Search for the cell housing the specified text and yield its (X, Y) center coordinate. 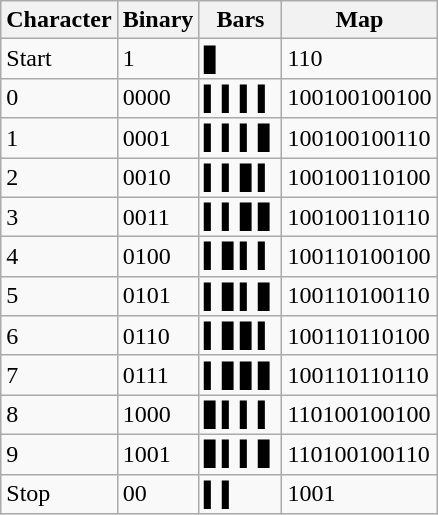
7 (59, 375)
100100100100 (360, 98)
8 (59, 415)
5 (59, 296)
0101 (158, 296)
3 (59, 217)
▍▍▍▍ (240, 98)
4 (59, 257)
110100100110 (360, 454)
Stop (59, 494)
▍▋▋▍ (240, 336)
0011 (158, 217)
Binary (158, 20)
100110110100 (360, 336)
100100100110 (360, 138)
2 (59, 178)
▍▍▍▋ (240, 138)
▍▍▋▍ (240, 178)
▍▍▋▋ (240, 217)
100100110100 (360, 178)
▍▋▋▋ (240, 375)
110100100100 (360, 415)
0110 (158, 336)
▍▍ (240, 494)
0111 (158, 375)
100110100100 (360, 257)
▋▍▍▍ (240, 415)
▍▋▍▍ (240, 257)
▍▋▍▋ (240, 296)
100100110110 (360, 217)
100110110110 (360, 375)
6 (59, 336)
0010 (158, 178)
00 (158, 494)
110 (360, 59)
1000 (158, 415)
0001 (158, 138)
Map (360, 20)
0100 (158, 257)
▋▍▍▋ (240, 454)
▋ (240, 59)
0 (59, 98)
0000 (158, 98)
100110100110 (360, 296)
Start (59, 59)
Character (59, 20)
Bars (240, 20)
9 (59, 454)
